Output the [X, Y] coordinate of the center of the cell containing the given text.  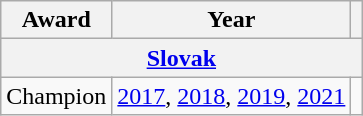
Champion [56, 96]
2017, 2018, 2019, 2021 [232, 96]
Year [232, 20]
Award [56, 20]
Slovak [182, 58]
